Capture the cell that displays the provided text and extract its (x, y) central coordinate. 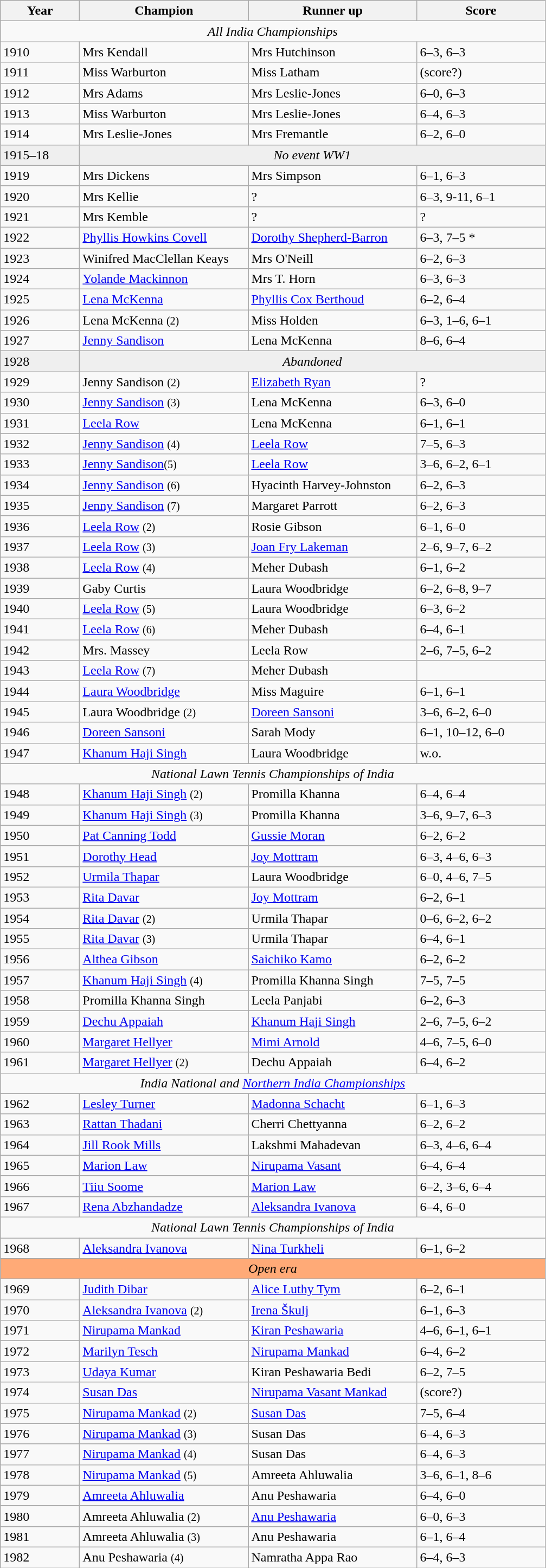
Nirupama Mankad (2) (164, 1413)
Jill Rook Mills (164, 1145)
Jenny Sandison (3) (164, 403)
No event WW1 (312, 155)
Nirupama Vasant (333, 1165)
Pat Canning Todd (164, 835)
6–3, 1–6, 6–1 (481, 320)
6–2, 3–6, 6–4 (481, 1186)
Mimi Arnold (333, 1042)
Lesley Turner (164, 1104)
Rattan Thadani (164, 1124)
Leela Row (2) (164, 526)
Sarah Mody (333, 733)
Tiiu Soome (164, 1186)
Rita Davar (2) (164, 918)
1964 (40, 1145)
Mrs O'Neill (333, 258)
1957 (40, 980)
1920 (40, 196)
Open era (273, 1269)
4–6, 6–1, 6–1 (481, 1331)
1941 (40, 630)
Elizabeth Ryan (333, 382)
Dorothy Shepherd-Barron (333, 237)
India National and Northern India Championships (273, 1083)
1948 (40, 794)
1975 (40, 1413)
1977 (40, 1454)
Mrs Kendall (164, 52)
Lakshmi Mahadevan (333, 1145)
1942 (40, 650)
1978 (40, 1475)
Runner up (333, 11)
Rena Abzhandadze (164, 1207)
Margaret Hellyer (2) (164, 1062)
Nirupama Mankad (4) (164, 1454)
Gaby Curtis (164, 588)
1956 (40, 960)
1938 (40, 567)
Mrs. Massey (164, 650)
Phyllis Cox Berthoud (333, 300)
Khanum Haji Singh (2) (164, 794)
1979 (40, 1495)
1952 (40, 877)
6–3, 7–5 * (481, 237)
Nirupama Vasant Mankad (333, 1392)
Mrs Dickens (164, 176)
1949 (40, 815)
1950 (40, 835)
1955 (40, 939)
Khanum Haji Singh (4) (164, 980)
6–1, 6–4 (481, 1537)
Mrs Kellie (164, 196)
Leela Row (4) (164, 567)
1967 (40, 1207)
Mrs Kemble (164, 217)
Jenny Sandison(5) (164, 464)
1945 (40, 712)
1932 (40, 444)
1931 (40, 423)
Nirupama Mankad (3) (164, 1434)
Score (481, 11)
Mrs Adams (164, 93)
3–6, 6–2, 6–1 (481, 464)
Anu Peshawaria (4) (164, 1557)
1913 (40, 114)
Cherri Chettyanna (333, 1124)
Lena McKenna (2) (164, 320)
1914 (40, 134)
1930 (40, 403)
1966 (40, 1186)
1911 (40, 73)
Rita Davar (3) (164, 939)
Madonna Schacht (333, 1104)
1940 (40, 609)
1965 (40, 1165)
1936 (40, 526)
Kiran Peshawaria Bedi (333, 1372)
1946 (40, 733)
8–6, 6–4 (481, 341)
6–3, 9-11, 6–1 (481, 196)
Althea Gibson (164, 960)
Laura Woodbridge (2) (164, 712)
Rosie Gibson (333, 526)
1927 (40, 341)
Mrs Simpson (333, 176)
Aleksandra Ivanova (2) (164, 1310)
Khanum Haji Singh (3) (164, 815)
Leela Row (7) (164, 671)
Hyacinth Harvey-Johnston (333, 485)
Alice Luthy Tym (333, 1290)
1928 (40, 361)
1958 (40, 1001)
1981 (40, 1537)
6–0, 4–6, 7–5 (481, 877)
Jenny Sandison (2) (164, 382)
1947 (40, 753)
1962 (40, 1104)
1939 (40, 588)
1910 (40, 52)
1953 (40, 897)
0–6, 6–2, 6–2 (481, 918)
1921 (40, 217)
1968 (40, 1248)
Jenny Sandison (7) (164, 506)
Marilyn Tesch (164, 1351)
1980 (40, 1516)
1970 (40, 1310)
All India Championships (273, 31)
6–3, 6–2 (481, 609)
Miss Holden (333, 320)
Year (40, 11)
1944 (40, 691)
Margaret Hellyer (164, 1042)
Winifred MacClellan Keays (164, 258)
1982 (40, 1557)
1929 (40, 382)
Udaya Kumar (164, 1372)
1974 (40, 1392)
1976 (40, 1434)
1963 (40, 1124)
6–1, 10–12, 6–0 (481, 733)
3–6, 6–2, 6–0 (481, 712)
6–3, 4–6, 6–4 (481, 1145)
Kiran Peshawaria (333, 1331)
Nirupama Mankad (5) (164, 1475)
Mrs T. Horn (333, 279)
1925 (40, 300)
Dorothy Head (164, 856)
Leela Row (3) (164, 547)
7–5, 7–5 (481, 980)
1960 (40, 1042)
6–3, 6–0 (481, 403)
Leela Row (5) (164, 609)
Jenny Sandison (4) (164, 444)
Saichiko Kamo (333, 960)
Leela Panjabi (333, 1001)
1934 (40, 485)
Jenny Sandison (164, 341)
Yolande Mackinnon (164, 279)
Mrs Hutchinson (333, 52)
Amreeta Ahluwalia (2) (164, 1516)
Margaret Parrott (333, 506)
1935 (40, 506)
Rita Davar (164, 897)
3–6, 6–1, 8–6 (481, 1475)
Miss Maguire (333, 691)
6–3, 4–6, 6–3 (481, 856)
1923 (40, 258)
Irena Škulj (333, 1310)
1926 (40, 320)
6–2, 7–5 (481, 1372)
1954 (40, 918)
6–2, 6–4 (481, 300)
w.o. (481, 753)
Nina Turkheli (333, 1248)
6–2, 6–8, 9–7 (481, 588)
1951 (40, 856)
Abandoned (312, 361)
Champion (164, 11)
Judith Dibar (164, 1290)
4–6, 7–5, 6–0 (481, 1042)
1969 (40, 1290)
1972 (40, 1351)
6–2, 6–0 (481, 134)
Joan Fry Lakeman (333, 547)
1933 (40, 464)
Amreeta Ahluwalia (3) (164, 1537)
1937 (40, 547)
1961 (40, 1062)
1971 (40, 1331)
1919 (40, 176)
7–5, 6–3 (481, 444)
1924 (40, 279)
3–6, 9–7, 6–3 (481, 815)
1943 (40, 671)
1915–18 (40, 155)
Phyllis Howkins Covell (164, 237)
Jenny Sandison (6) (164, 485)
Gussie Moran (333, 835)
Namratha Appa Rao (333, 1557)
6–1, 6–0 (481, 526)
1959 (40, 1021)
2–6, 9–7, 6–2 (481, 547)
7–5, 6–4 (481, 1413)
1922 (40, 237)
1973 (40, 1372)
1912 (40, 93)
Miss Latham (333, 73)
Leela Row (6) (164, 630)
Mrs Fremantle (333, 134)
